Find where the given text appears and provide that cell's center as [X, Y] coordinate. 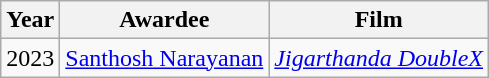
Santhosh Narayanan [164, 58]
2023 [30, 58]
Year [30, 20]
Film [379, 20]
Awardee [164, 20]
Jigarthanda DoubleX [379, 58]
